Scan for the cell matching the given text and deliver its [X, Y] coordinate at center. 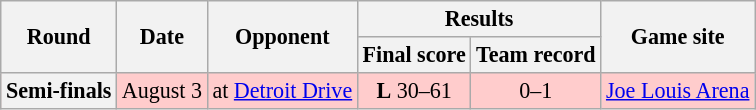
August 3 [162, 90]
0–1 [536, 90]
Opponent [282, 36]
at Detroit Drive [282, 90]
Game site [678, 36]
L 30–61 [414, 90]
Team record [536, 54]
Round [59, 36]
Results [478, 18]
Date [162, 36]
Semi-finals [59, 90]
Final score [414, 54]
Joe Louis Arena [678, 90]
